Search for the cell housing the specified text and yield its [x, y] center coordinate. 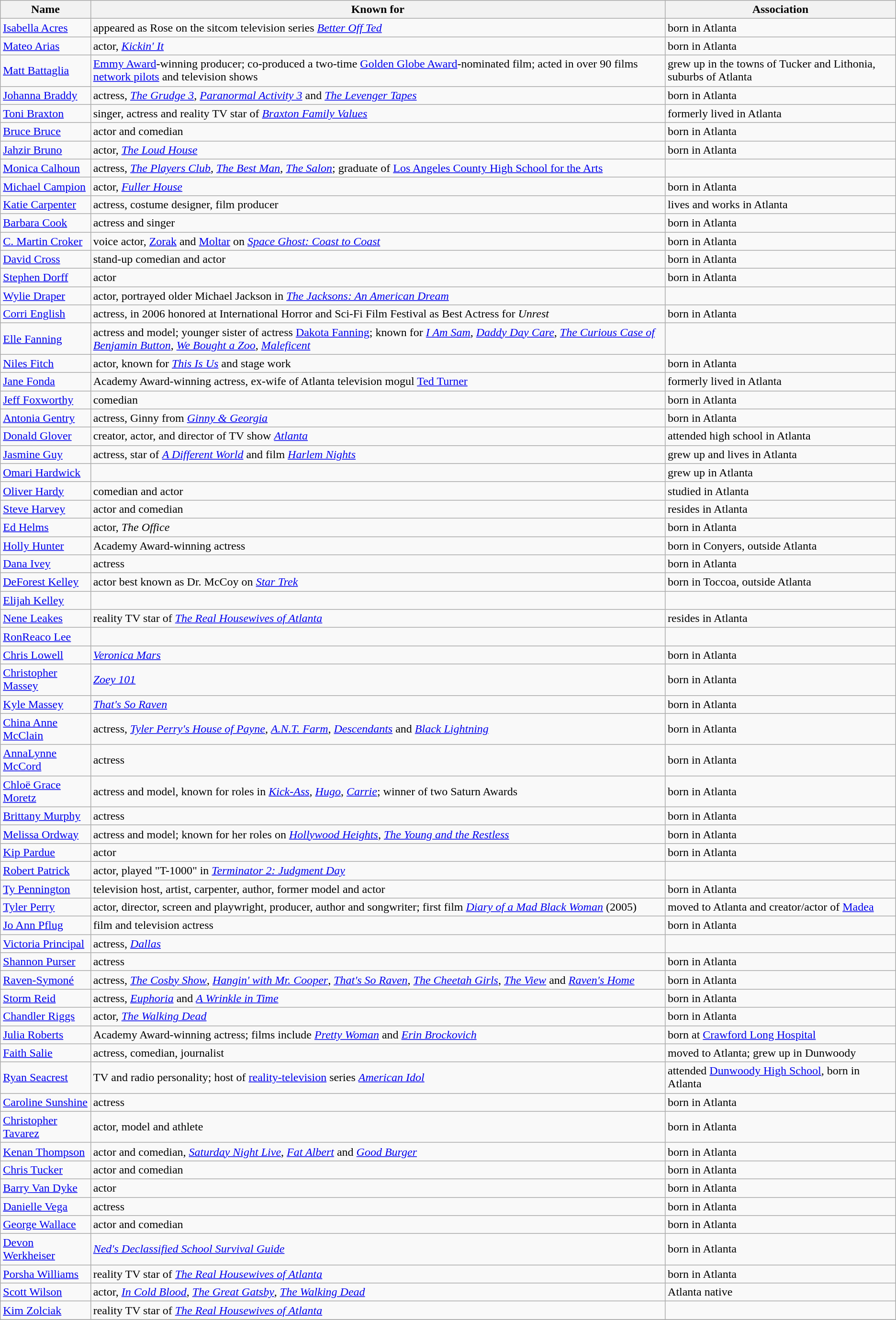
Victoria Principal [45, 944]
actor, The Loud House [378, 150]
Jo Ann Pflug [45, 925]
Dana Ivey [45, 564]
creator, actor, and director of TV show Atlanta [378, 436]
actor, played "T-1000" in Terminator 2: Judgment Day [378, 870]
Robert Patrick [45, 870]
Toni Braxton [45, 113]
Elijah Kelley [45, 600]
Ty Pennington [45, 889]
Michael Campion [45, 186]
Caroline Sunshine [45, 1102]
actor, The Office [378, 527]
Julia Roberts [45, 1035]
actress, The Players Club, The Best Man, The Salon; graduate of Los Angeles County High School for the Arts [378, 168]
actress, in 2006 honored at International Horror and Sci-Fi Film Festival as Best Actress for Unrest [378, 314]
That's So Raven [378, 704]
DeForest Kelley [45, 582]
Tyler Perry [45, 907]
Chris Tucker [45, 1170]
Kyle Massey [45, 704]
David Cross [45, 259]
moved to Atlanta; grew up in Dunwoody [781, 1053]
Ryan Seacrest [45, 1077]
Ed Helms [45, 527]
Oliver Hardy [45, 491]
C. Martin Croker [45, 241]
Melissa Ordway [45, 834]
Mateo Arias [45, 46]
actress and model, known for roles in Kick-Ass, Hugo, Carrie; winner of two Saturn Awards [378, 791]
Brittany Murphy [45, 816]
Faith Salie [45, 1053]
Ned's Declassified School Survival Guide [378, 1250]
Association [781, 10]
Niles Fitch [45, 363]
Steve Harvey [45, 509]
attended high school in Atlanta [781, 436]
actress, Dallas [378, 944]
Porsha Williams [45, 1274]
Bruce Bruce [45, 132]
Chandler Riggs [45, 1016]
Name [45, 10]
RonReaco Lee [45, 637]
moved to Atlanta and creator/actor of Madea [781, 907]
Christopher Massey [45, 680]
Corri English [45, 314]
Storm Reid [45, 998]
Monica Calhoun [45, 168]
Academy Award-winning actress; films include Pretty Woman and Erin Brockovich [378, 1035]
Christopher Tavarez [45, 1127]
Known for [378, 10]
Jahzir Bruno [45, 150]
Stephen Dorff [45, 278]
Holly Hunter [45, 545]
Shannon Purser [45, 962]
Johanna Braddy [45, 95]
Nene Leakes [45, 619]
actor, model and athlete [378, 1127]
actor best known as Dr. McCoy on Star Trek [378, 582]
comedian and actor [378, 491]
TV and radio personality; host of reality-television series American Idol [378, 1077]
Academy Award-winning actress [378, 545]
comedian [378, 400]
Barry Van Dyke [45, 1188]
Antonia Gentry [45, 418]
film and television actress [378, 925]
actress and model; known for her roles on Hollywood Heights, The Young and the Restless [378, 834]
actress, comedian, journalist [378, 1053]
Veronica Mars [378, 655]
Devon Werkheiser [45, 1250]
Wylie Draper [45, 296]
voice actor, Zorak and Moltar on Space Ghost: Coast to Coast [378, 241]
Katie Carpenter [45, 204]
actor, Kickin' It [378, 46]
born in Toccoa, outside Atlanta [781, 582]
actress, Euphoria and A Wrinkle in Time [378, 998]
actor, The Walking Dead [378, 1016]
Donald Glover [45, 436]
television host, artist, carpenter, author, former model and actor [378, 889]
actor, Fuller House [378, 186]
attended Dunwoody High School, born in Atlanta [781, 1077]
actor, In Cold Blood, The Great Gatsby, The Walking Dead [378, 1292]
Danielle Vega [45, 1206]
grew up in the towns of Tucker and Lithonia, suburbs of Atlanta [781, 71]
lives and works in Atlanta [781, 204]
actress, Tyler Perry's House of Payne, A.N.T. Farm, Descendants and Black Lightning [378, 729]
Barbara Cook [45, 223]
Zoey 101 [378, 680]
grew up in Atlanta [781, 473]
actor, director, screen and playwright, producer, author and songwriter; first film Diary of a Mad Black Woman (2005) [378, 907]
Academy Award-winning actress, ex-wife of Atlanta television mogul Ted Turner [378, 382]
studied in Atlanta [781, 491]
Jane Fonda [45, 382]
actress, costume designer, film producer [378, 204]
Atlanta native [781, 1292]
Kip Pardue [45, 852]
appeared as Rose on the sitcom television series Better Off Ted [378, 28]
Scott Wilson [45, 1292]
Chris Lowell [45, 655]
born in Conyers, outside Atlanta [781, 545]
Isabella Acres [45, 28]
Jasmine Guy [45, 454]
grew up and lives in Atlanta [781, 454]
Emmy Award-winning producer; co-produced a two-time Golden Globe Award-nominated film; acted in over 90 films network pilots and television shows [378, 71]
Jeff Foxworthy [45, 400]
George Wallace [45, 1225]
actor and comedian, Saturday Night Live, Fat Albert and Good Burger [378, 1151]
singer, actress and reality TV star of Braxton Family Values [378, 113]
actor, known for This Is Us and stage work [378, 363]
Matt Battaglia [45, 71]
actress, The Cosby Show, Hangin' with Mr. Cooper, That's So Raven, The Cheetah Girls, The View and Raven's Home [378, 980]
Elle Fanning [45, 339]
Kim Zolciak [45, 1310]
AnnaLynne McCord [45, 760]
China Anne McClain [45, 729]
stand-up comedian and actor [378, 259]
Kenan Thompson [45, 1151]
Raven-Symoné [45, 980]
actor, portrayed older Michael Jackson in The Jacksons: An American Dream [378, 296]
Chloë Grace Moretz [45, 791]
born at Crawford Long Hospital [781, 1035]
actress and singer [378, 223]
Omari Hardwick [45, 473]
actress, The Grudge 3, Paranormal Activity 3 and The Levenger Tapes [378, 95]
actress, star of A Different World and film Harlem Nights [378, 454]
actress, Ginny from Ginny & Georgia [378, 418]
